Scan for the cell matching the given text and deliver its [X, Y] coordinate at center. 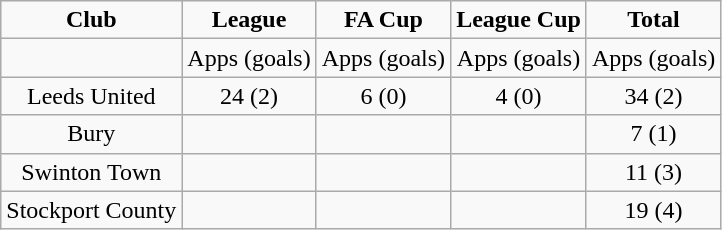
Club [92, 20]
11 (3) [653, 172]
Bury [92, 134]
Stockport County [92, 210]
19 (4) [653, 210]
League Cup [519, 20]
24 (2) [249, 96]
7 (1) [653, 134]
4 (0) [519, 96]
FA Cup [383, 20]
34 (2) [653, 96]
6 (0) [383, 96]
Leeds United [92, 96]
Total [653, 20]
Swinton Town [92, 172]
League [249, 20]
